Find where the given text appears and provide that cell's center as (X, Y) coordinate. 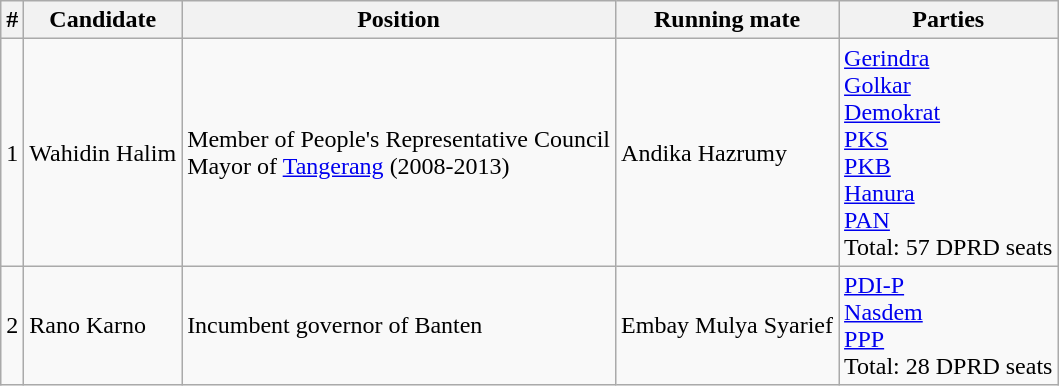
Candidate (103, 20)
2 (12, 326)
PDI-PNasdemPPPTotal: 28 DPRD seats (948, 326)
Parties (948, 20)
Wahidin Halim (103, 152)
Incumbent governor of Banten (399, 326)
Embay Mulya Syarief (728, 326)
Andika Hazrumy (728, 152)
GerindraGolkarDemokratPKSPKBHanuraPANTotal: 57 DPRD seats (948, 152)
Running mate (728, 20)
Rano Karno (103, 326)
# (12, 20)
1 (12, 152)
Member of People's Representative CouncilMayor of Tangerang (2008-2013) (399, 152)
Position (399, 20)
